Extract the [x, y] coordinate from the center of the cell holding the provided text.  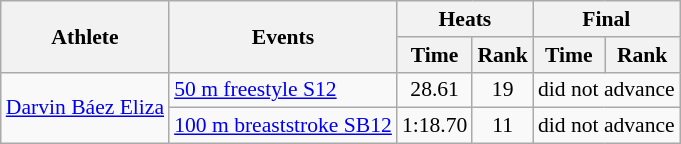
Darvin Báez Eliza [85, 108]
Heats [465, 19]
1:18.70 [434, 126]
11 [502, 126]
Events [283, 36]
Final [606, 19]
100 m breaststroke SB12 [283, 126]
28.61 [434, 90]
19 [502, 90]
Athlete [85, 36]
50 m freestyle S12 [283, 90]
